Scan for the cell matching the given text and deliver its [x, y] coordinate at center. 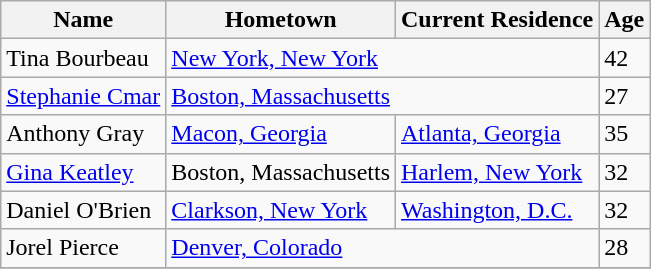
Gina Keatley [84, 172]
Jorel Pierce [84, 248]
Hometown [281, 20]
Macon, Georgia [281, 134]
27 [624, 96]
Tina Bourbeau [84, 58]
New York, New York [382, 58]
Denver, Colorado [382, 248]
Harlem, New York [498, 172]
Name [84, 20]
42 [624, 58]
Washington, D.C. [498, 210]
Anthony Gray [84, 134]
Daniel O'Brien [84, 210]
35 [624, 134]
28 [624, 248]
Age [624, 20]
Atlanta, Georgia [498, 134]
Stephanie Cmar [84, 96]
Current Residence [498, 20]
Clarkson, New York [281, 210]
